Capture the cell that displays the provided text and extract its (X, Y) central coordinate. 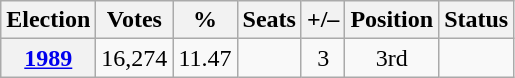
+/– (322, 20)
Seats (269, 20)
Election (48, 20)
Votes (134, 20)
3 (322, 58)
11.47 (205, 58)
Status (476, 20)
3rd (392, 58)
16,274 (134, 58)
Position (392, 20)
1989 (48, 58)
% (205, 20)
